Search for the cell housing the specified text and yield its (X, Y) center coordinate. 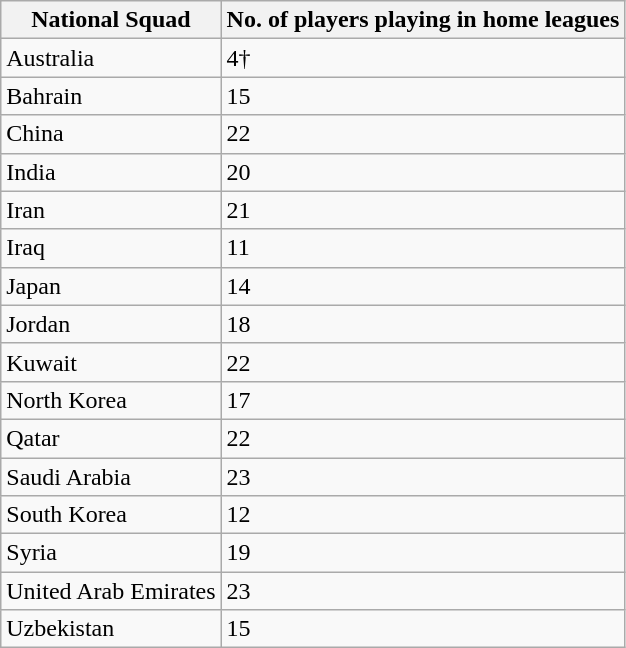
Iraq (111, 248)
India (111, 172)
17 (423, 400)
21 (423, 210)
South Korea (111, 515)
Bahrain (111, 96)
Kuwait (111, 362)
United Arab Emirates (111, 591)
Japan (111, 286)
18 (423, 324)
14 (423, 286)
19 (423, 553)
Australia (111, 58)
No. of players playing in home leagues (423, 20)
North Korea (111, 400)
Iran (111, 210)
Jordan (111, 324)
11 (423, 248)
National Squad (111, 20)
20 (423, 172)
4† (423, 58)
12 (423, 515)
Uzbekistan (111, 629)
Qatar (111, 438)
China (111, 134)
Syria (111, 553)
Saudi Arabia (111, 477)
